Return [X, Y] of the center of cell containing provided text 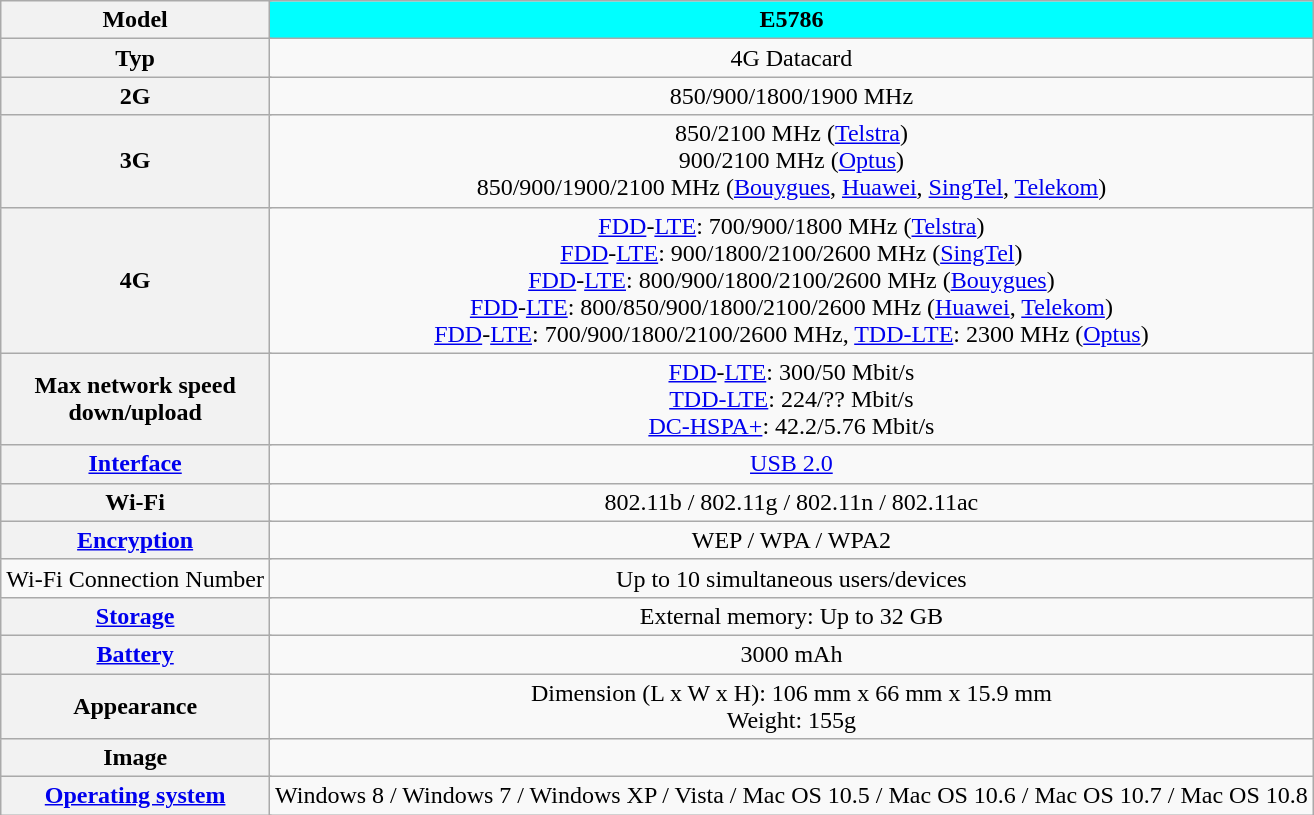
Image [136, 758]
Storage [136, 616]
USB 2.0 [791, 464]
Up to 10 simultaneous users/devices [791, 578]
Operating system [136, 796]
Interface [136, 464]
Wi-Fi Connection Number [136, 578]
Dimension (L x W x H): 106 mm x 66 mm x 15.9 mmWeight: 155g [791, 706]
850/2100 MHz (Telstra)900/2100 MHz (Optus)850/900/1900/2100 MHz (Bouygues, Huawei, SingTel, Telekom) [791, 161]
E5786 [791, 20]
4G Datacard [791, 58]
Typ [136, 58]
4G [136, 280]
3000 mAh [791, 654]
Appearance [136, 706]
Windows 8 / Windows 7 / Windows XP / Vista / Mac OS 10.5 / Mac OS 10.6 / Mac OS 10.7 / Mac OS 10.8 [791, 796]
FDD-LTE: 300/50 Mbit/sTDD-LTE: 224/?? Mbit/sDC-HSPA+: 42.2/5.76 Mbit/s [791, 399]
850/900/1800/1900 MHz [791, 96]
Battery [136, 654]
Max network speeddown/upload [136, 399]
WEP / WPA / WPA2 [791, 540]
External memory: Up to 32 GB [791, 616]
802.11b / 802.11g / 802.11n / 802.11ac [791, 502]
Model [136, 20]
2G [136, 96]
3G [136, 161]
Encryption [136, 540]
Wi-Fi [136, 502]
